Locate the cell with the specified text and output its [x, y] center coordinate. 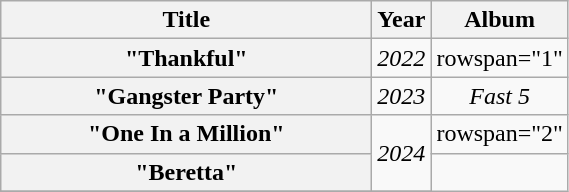
2022 [402, 58]
Album [500, 20]
"One In a Million" [186, 134]
2023 [402, 96]
2024 [402, 153]
rowspan="2" [500, 134]
"Thankful" [186, 58]
Year [402, 20]
"Gangster Party" [186, 96]
Title [186, 20]
"Beretta" [186, 172]
Fast 5 [500, 96]
rowspan="1" [500, 58]
